Scan for the cell matching the given text and deliver its (X, Y) coordinate at center. 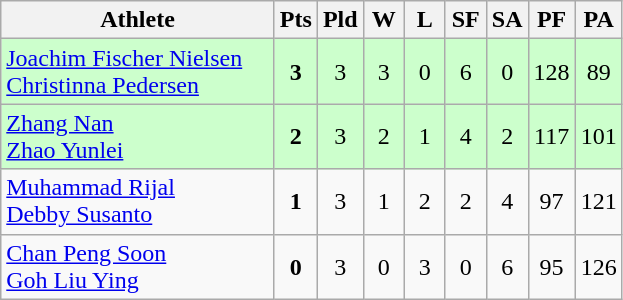
128 (552, 72)
Muhammad Rijal Debby Susanto (138, 202)
L (424, 20)
Joachim Fischer Nielsen Christinna Pedersen (138, 72)
Pts (296, 20)
95 (552, 266)
121 (598, 202)
SF (466, 20)
89 (598, 72)
Zhang Nan Zhao Yunlei (138, 136)
PA (598, 20)
PF (552, 20)
126 (598, 266)
101 (598, 136)
117 (552, 136)
Chan Peng Soon Goh Liu Ying (138, 266)
SA (507, 20)
97 (552, 202)
Pld (340, 20)
W (384, 20)
Athlete (138, 20)
